Scan for the cell matching the given text and deliver its (X, Y) coordinate at center. 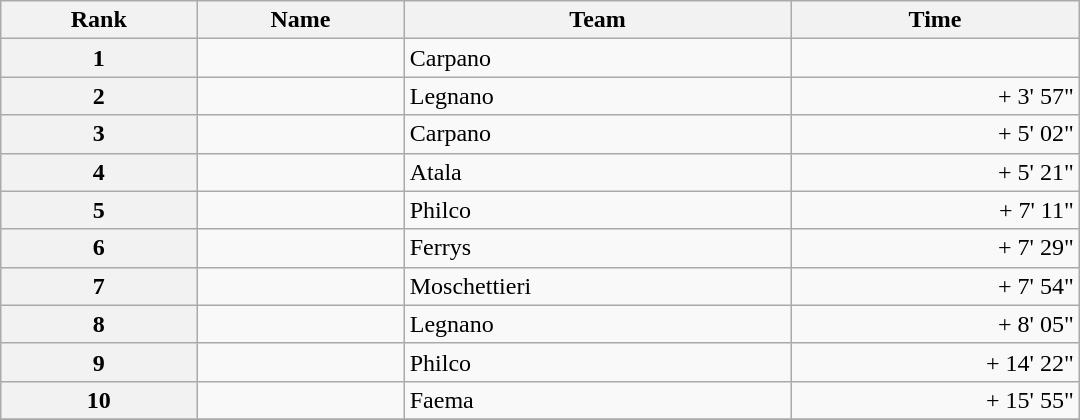
+ 5' 02" (935, 134)
Faema (598, 400)
+ 15' 55" (935, 400)
+ 3' 57" (935, 96)
+ 8' 05" (935, 324)
9 (99, 362)
5 (99, 210)
Name (300, 20)
+ 7' 54" (935, 286)
+ 5' 21" (935, 172)
+ 7' 29" (935, 248)
4 (99, 172)
Time (935, 20)
+ 7' 11" (935, 210)
7 (99, 286)
Atala (598, 172)
Rank (99, 20)
Moschettieri (598, 286)
Team (598, 20)
Ferrys (598, 248)
10 (99, 400)
6 (99, 248)
+ 14' 22" (935, 362)
1 (99, 58)
3 (99, 134)
2 (99, 96)
8 (99, 324)
